Scan for the cell matching the given text and deliver its (x, y) coordinate at center. 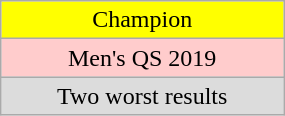
Men's QS 2019 (142, 58)
Champion (142, 20)
Two worst results (142, 96)
